Extract the (X, Y) coordinate from the center of the cell holding the provided text.  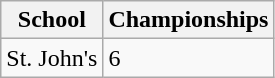
School (52, 20)
St. John's (52, 58)
6 (188, 58)
Championships (188, 20)
